Identify which cell holds the provided text, then report its (x, y) central coordinate. 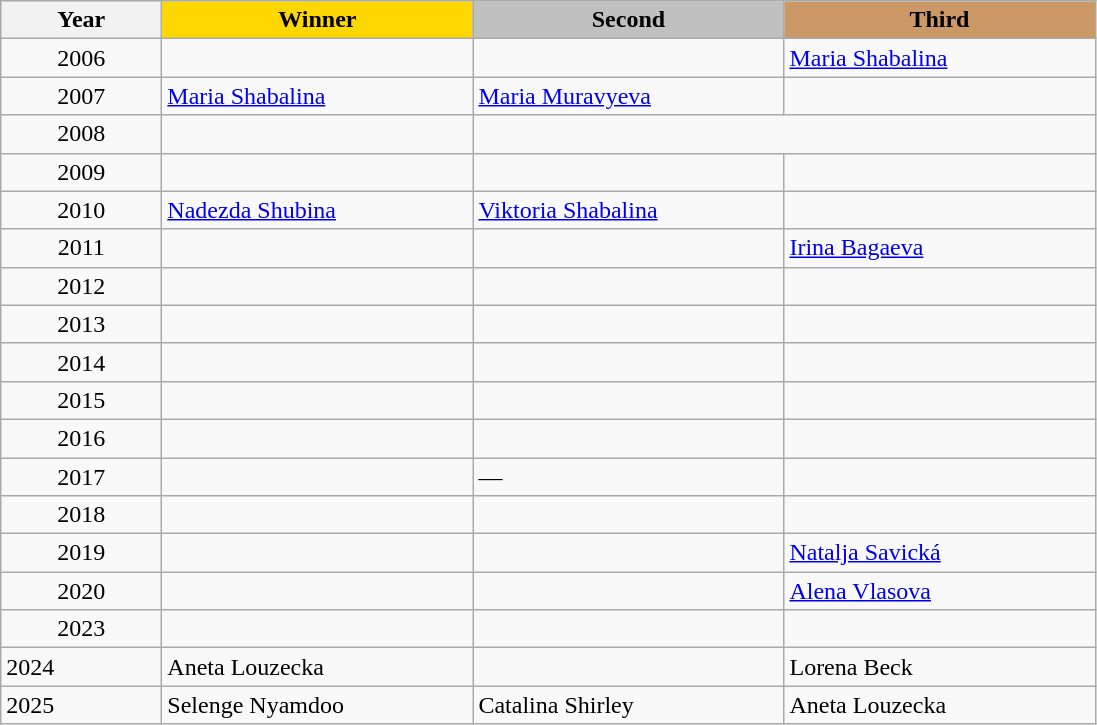
Irina Bagaeva (940, 248)
Natalja Savická (940, 553)
Lorena Beck (940, 667)
Catalina Shirley (628, 705)
Year (82, 20)
Alena Vlasova (940, 591)
2011 (82, 248)
2012 (82, 286)
Maria Muravyeva (628, 96)
Nadezda Shubina (318, 210)
2007 (82, 96)
Selenge Nyamdoo (318, 705)
2019 (82, 553)
2024 (82, 667)
2008 (82, 134)
2006 (82, 58)
2023 (82, 629)
Third (940, 20)
Winner (318, 20)
2013 (82, 324)
2017 (82, 477)
2018 (82, 515)
2016 (82, 438)
— (628, 477)
2014 (82, 362)
2010 (82, 210)
2015 (82, 400)
2009 (82, 172)
2020 (82, 591)
Second (628, 20)
2025 (82, 705)
Viktoria Shabalina (628, 210)
